Identify which cell holds the provided text, then report its [X, Y] central coordinate. 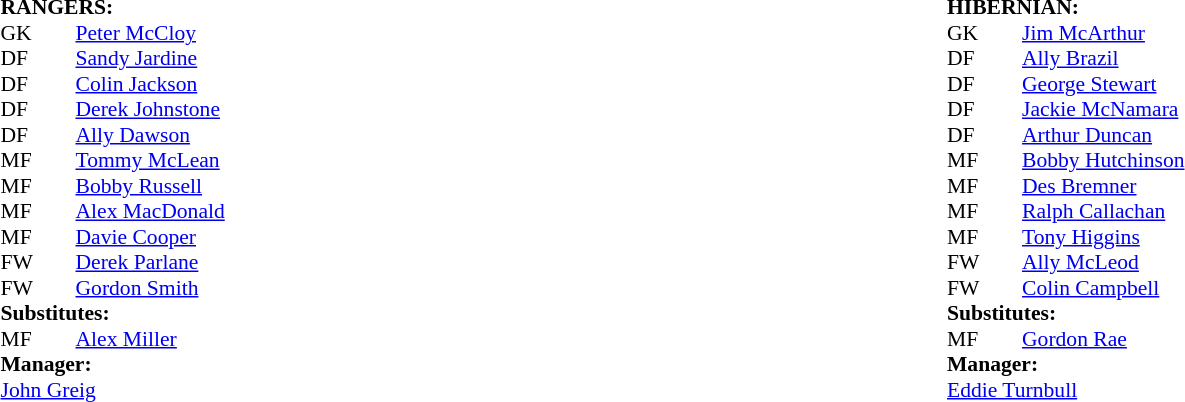
Davie Cooper [150, 237]
Ralph Callachan [1104, 211]
George Stewart [1104, 84]
Ally Dawson [150, 135]
Bobby Hutchinson [1104, 161]
Gordon Rae [1104, 339]
Jackie McNamara [1104, 109]
Tony Higgins [1104, 237]
Colin Jackson [150, 84]
Alex Miller [150, 339]
Alex MacDonald [150, 211]
Arthur Duncan [1104, 135]
Des Bremner [1104, 186]
Tommy McLean [150, 161]
Colin Campbell [1104, 288]
Ally Brazil [1104, 59]
Sandy Jardine [150, 59]
Ally McLeod [1104, 263]
Jim McArthur [1104, 33]
Bobby Russell [150, 186]
Derek Parlane [150, 263]
Derek Johnstone [150, 109]
Gordon Smith [150, 288]
Peter McCloy [150, 33]
